Return the [x, y] coordinate for the center point of the cell that contains the specified text.  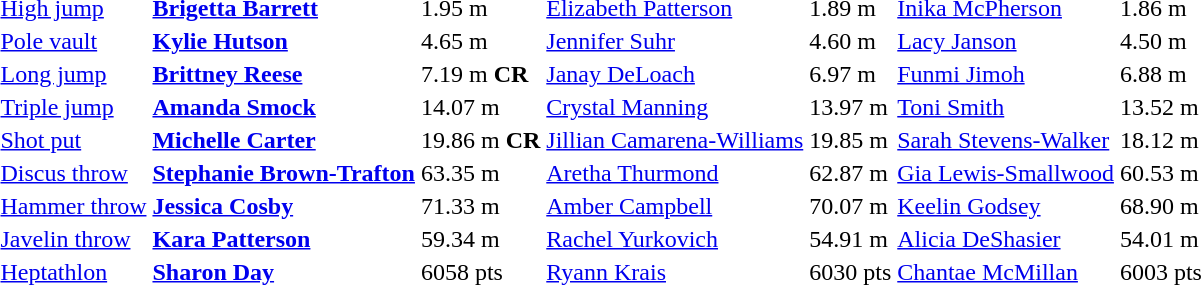
Jillian Camarena-Williams [675, 140]
Rachel Yurkovich [675, 239]
19.85 m [850, 140]
19.86 m CR [480, 140]
Aretha Thurmond [675, 173]
4.60 m [850, 41]
4.65 m [480, 41]
Keelin Godsey [1006, 206]
Janay DeLoach [675, 74]
Toni Smith [1006, 107]
Crystal Manning [675, 107]
Alicia DeShasier [1006, 239]
Amanda Smock [284, 107]
14.07 m [480, 107]
Stephanie Brown-Trafton [284, 173]
Brittney Reese [284, 74]
13.97 m [850, 107]
6.97 m [850, 74]
59.34 m [480, 239]
Lacy Janson [1006, 41]
71.33 m [480, 206]
Funmi Jimoh [1006, 74]
Amber Campbell [675, 206]
63.35 m [480, 173]
Jennifer Suhr [675, 41]
Kara Patterson [284, 239]
7.19 m CR [480, 74]
Sarah Stevens-Walker [1006, 140]
Gia Lewis-Smallwood [1006, 173]
54.91 m [850, 239]
62.87 m [850, 173]
Jessica Cosby [284, 206]
Michelle Carter [284, 140]
70.07 m [850, 206]
Kylie Hutson [284, 41]
